Search for the cell housing the specified text and yield its [x, y] center coordinate. 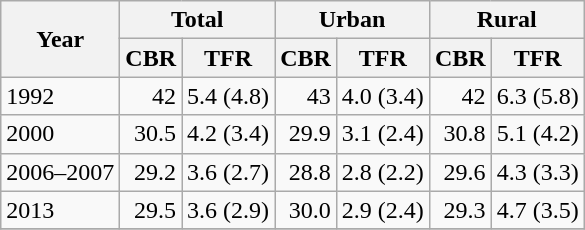
28.8 [306, 172]
Year [60, 39]
3.6 (2.9) [228, 210]
6.3 (5.8) [538, 96]
2013 [60, 210]
4.0 (3.4) [382, 96]
29.5 [151, 210]
4.7 (3.5) [538, 210]
29.9 [306, 134]
Total [198, 20]
2006–2007 [60, 172]
43 [306, 96]
29.2 [151, 172]
3.6 (2.7) [228, 172]
30.8 [460, 134]
2.9 (2.4) [382, 210]
2000 [60, 134]
4.2 (3.4) [228, 134]
2.8 (2.2) [382, 172]
1992 [60, 96]
Rural [506, 20]
30.0 [306, 210]
29.6 [460, 172]
3.1 (2.4) [382, 134]
30.5 [151, 134]
4.3 (3.3) [538, 172]
5.4 (4.8) [228, 96]
29.3 [460, 210]
Urban [352, 20]
5.1 (4.2) [538, 134]
